Return (x, y) of the center of cell containing provided text 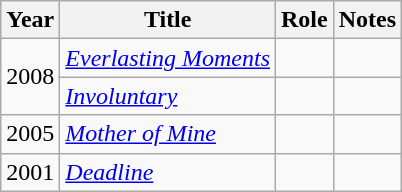
2005 (30, 134)
Everlasting Moments (168, 58)
Year (30, 20)
2008 (30, 77)
Deadline (168, 172)
Role (305, 20)
Involuntary (168, 96)
Title (168, 20)
Notes (367, 20)
2001 (30, 172)
Mother of Mine (168, 134)
